Capture the cell that displays the provided text and extract its (x, y) central coordinate. 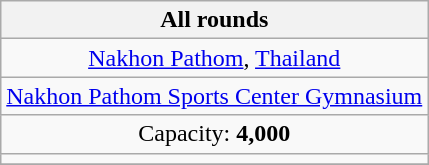
Nakhon Pathom Sports Center Gymnasium (214, 96)
Nakhon Pathom, Thailand (214, 58)
Capacity: 4,000 (214, 134)
All rounds (214, 20)
